Locate the cell with the specified text and output its [X, Y] center coordinate. 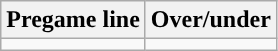
Pregame line [74, 20]
Over/under [210, 20]
